Locate the cell with the specified text and output its [X, Y] center coordinate. 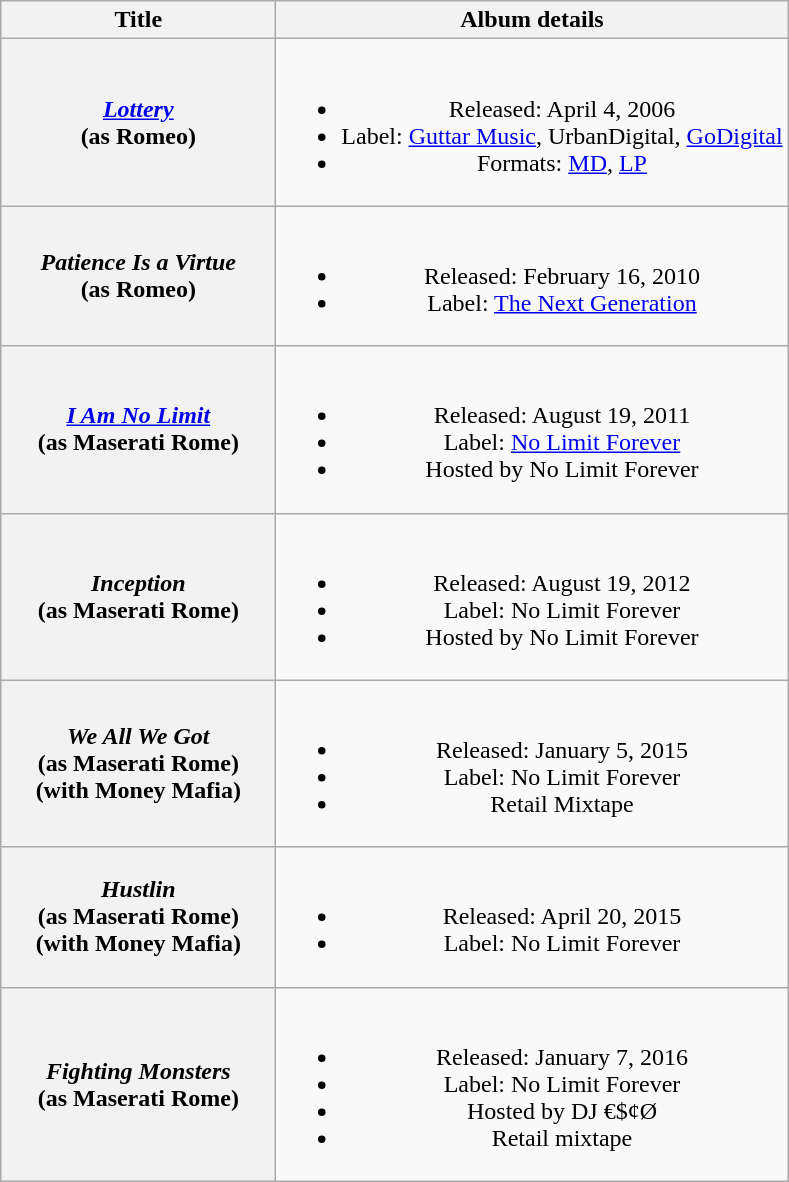
Hustlin(as Maserati Rome)(with Money Mafia) [138, 917]
Fighting Monsters(as Maserati Rome) [138, 1084]
Title [138, 20]
I Am No Limit(as Maserati Rome) [138, 430]
Released: January 7, 2016Label: No Limit ForeverHosted by DJ €$¢ØRetail mixtape [532, 1084]
Released: August 19, 2011Label: No Limit ForeverHosted by No Limit Forever [532, 430]
Album details [532, 20]
Released: January 5, 2015Label: No Limit ForeverRetail Mixtape [532, 764]
Inception(as Maserati Rome) [138, 596]
We All We Got(as Maserati Rome)(with Money Mafia) [138, 764]
Released: April 20, 2015Label: No Limit Forever [532, 917]
Released: April 4, 2006Label: Guttar Music, UrbanDigital, GoDigitalFormats: MD, LP [532, 122]
Patience Is a Virtue(as Romeo) [138, 276]
Released: August 19, 2012Label: No Limit ForeverHosted by No Limit Forever [532, 596]
Released: February 16, 2010Label: The Next Generation [532, 276]
Lottery (as Romeo) [138, 122]
